Return the [X, Y] coordinate for the center point of the cell that contains the specified text.  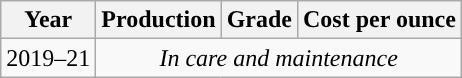
Cost per ounce [379, 20]
Year [48, 20]
Grade [259, 20]
Production [158, 20]
In care and maintenance [279, 58]
2019–21 [48, 58]
